Find where the given text appears and provide that cell's center as [X, Y] coordinate. 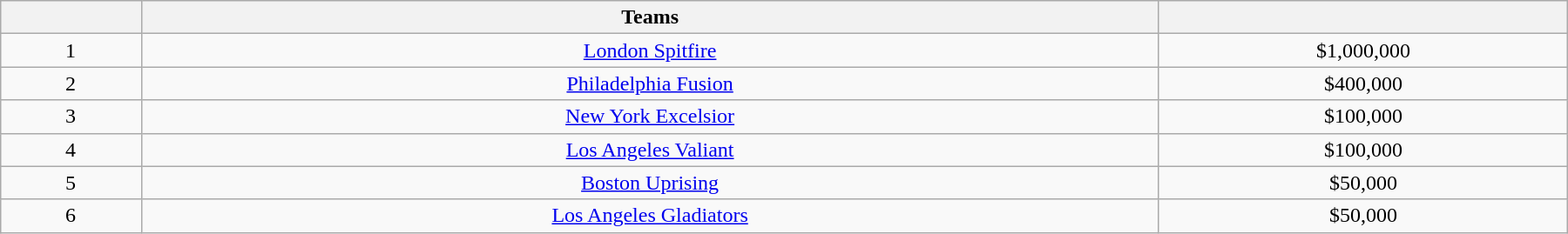
4 [71, 150]
6 [71, 216]
Los Angeles Gladiators [650, 216]
$1,000,000 [1363, 50]
Philadelphia Fusion [650, 84]
5 [71, 183]
Teams [650, 17]
2 [71, 84]
$400,000 [1363, 84]
Boston Uprising [650, 183]
London Spitfire [650, 50]
3 [71, 117]
New York Excelsior [650, 117]
1 [71, 50]
Los Angeles Valiant [650, 150]
